Output the (x, y) coordinate of the center of the cell containing the given text.  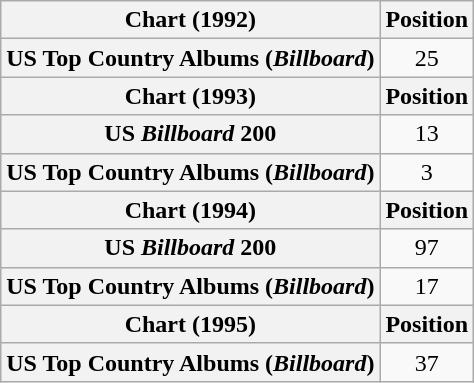
25 (427, 58)
Chart (1993) (190, 96)
13 (427, 134)
37 (427, 362)
Chart (1994) (190, 210)
Chart (1992) (190, 20)
Chart (1995) (190, 324)
97 (427, 248)
3 (427, 172)
17 (427, 286)
